From the cell containing the given text, extract its center point as (X, Y) coordinate. 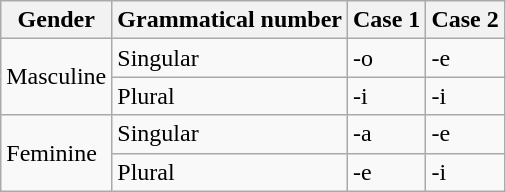
-a (386, 134)
Feminine (56, 153)
Case 1 (386, 20)
-o (386, 58)
Gender (56, 20)
Masculine (56, 77)
Case 2 (465, 20)
Grammatical number (230, 20)
